Identify which cell holds the provided text, then report its [X, Y] central coordinate. 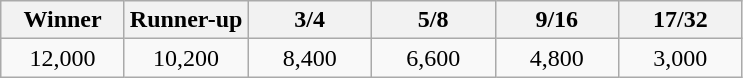
12,000 [63, 58]
3/4 [310, 20]
Winner [63, 20]
10,200 [186, 58]
9/16 [557, 20]
6,600 [433, 58]
4,800 [557, 58]
8,400 [310, 58]
17/32 [681, 20]
5/8 [433, 20]
3,000 [681, 58]
Runner-up [186, 20]
